Capture the cell that displays the provided text and extract its [x, y] central coordinate. 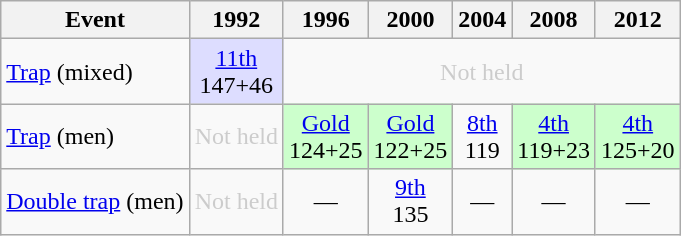
Event [95, 20]
4th119+23 [554, 136]
Gold122+25 [410, 136]
9th135 [410, 202]
2008 [554, 20]
Trap (men) [95, 136]
Double trap (men) [95, 202]
Trap (mixed) [95, 72]
Gold124+25 [326, 136]
1992 [236, 20]
2012 [638, 20]
2004 [482, 20]
2000 [410, 20]
11th147+46 [236, 72]
1996 [326, 20]
4th125+20 [638, 136]
8th119 [482, 136]
